Detect which cell encompasses the target text, then output its [X, Y] center coordinate. 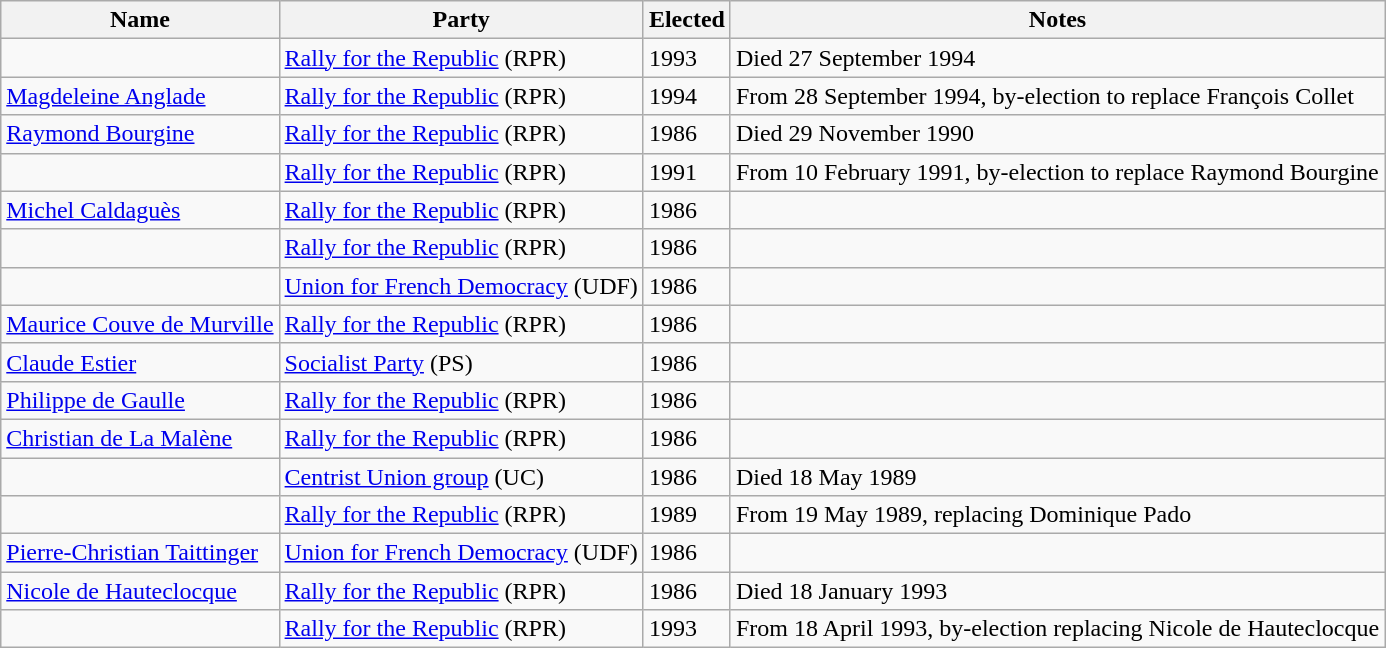
Magdeleine Anglade [140, 96]
1994 [686, 96]
Elected [686, 20]
Michel Caldaguès [140, 210]
Centrist Union group (UC) [461, 477]
Nicole de Hauteclocque [140, 591]
Philippe de Gaulle [140, 400]
Party [461, 20]
From 10 February 1991, by-election to replace Raymond Bourgine [1057, 172]
Maurice Couve de Murville [140, 324]
Christian de La Malène [140, 438]
Raymond Bourgine [140, 134]
Died 29 November 1990 [1057, 134]
Died 18 May 1989 [1057, 477]
From 19 May 1989, replacing Dominique Pado [1057, 515]
Pierre-Christian Taittinger [140, 553]
Died 18 January 1993 [1057, 591]
1991 [686, 172]
Died 27 September 1994 [1057, 58]
1989 [686, 515]
Claude Estier [140, 362]
From 28 September 1994, by-election to replace François Collet [1057, 96]
Socialist Party (PS) [461, 362]
From 18 April 1993, by-election replacing Nicole de Hauteclocque [1057, 629]
Notes [1057, 20]
Name [140, 20]
